For the text-containing cell, return its midpoint in (x, y) coordinate format. 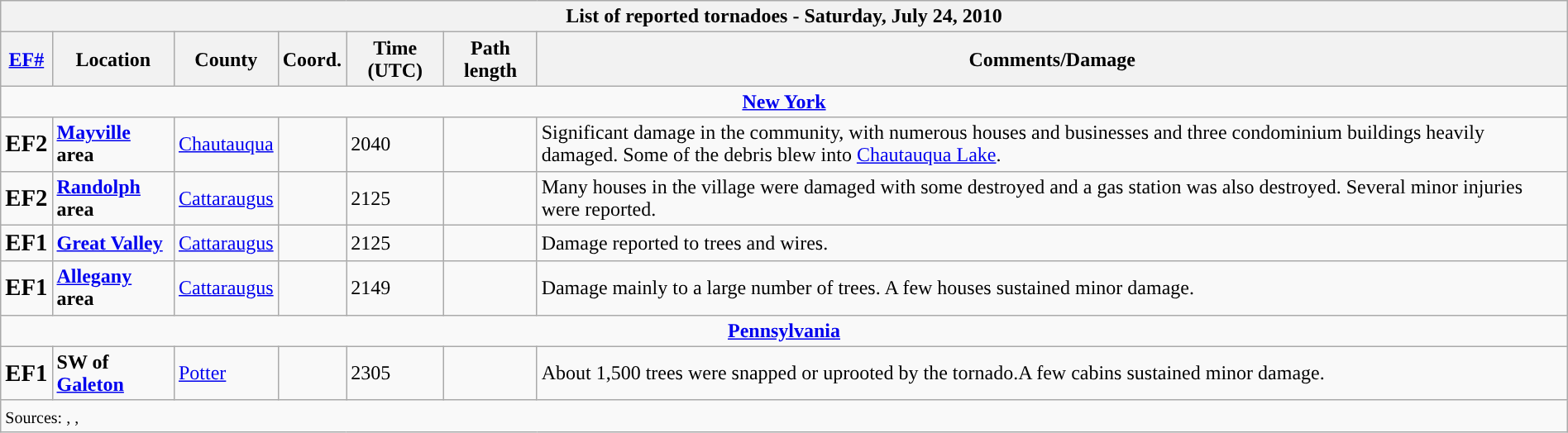
Pennsylvania (784, 331)
Damage mainly to a large number of trees. A few houses sustained minor damage. (1052, 288)
2149 (395, 288)
Damage reported to trees and wires. (1052, 243)
Comments/Damage (1052, 59)
Coord. (312, 59)
Many houses in the village were damaged with some destroyed and a gas station was also destroyed. Several minor injuries were reported. (1052, 198)
New York (784, 102)
Randolph area (112, 198)
Allegany area (112, 288)
Mayville area (112, 144)
Sources: , , (784, 416)
Chautauqua (226, 144)
Path length (490, 59)
EF# (26, 59)
Time (UTC) (395, 59)
About 1,500 trees were snapped or uprooted by the tornado.A few cabins sustained minor damage. (1052, 374)
2305 (395, 374)
2040 (395, 144)
Great Valley (112, 243)
Potter (226, 374)
List of reported tornadoes - Saturday, July 24, 2010 (784, 17)
Location (112, 59)
SW of Galeton (112, 374)
County (226, 59)
